Pinpoint the cell where the given text exists, returning its (X, Y) midpoint coordinate. 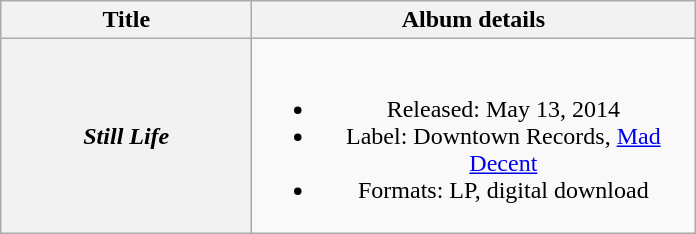
Album details (474, 20)
Released: May 13, 2014Label: Downtown Records, Mad DecentFormats: LP, digital download (474, 136)
Still Life (126, 136)
Title (126, 20)
